Determine the (X, Y) coordinate at the center of the cell enclosing the given text.  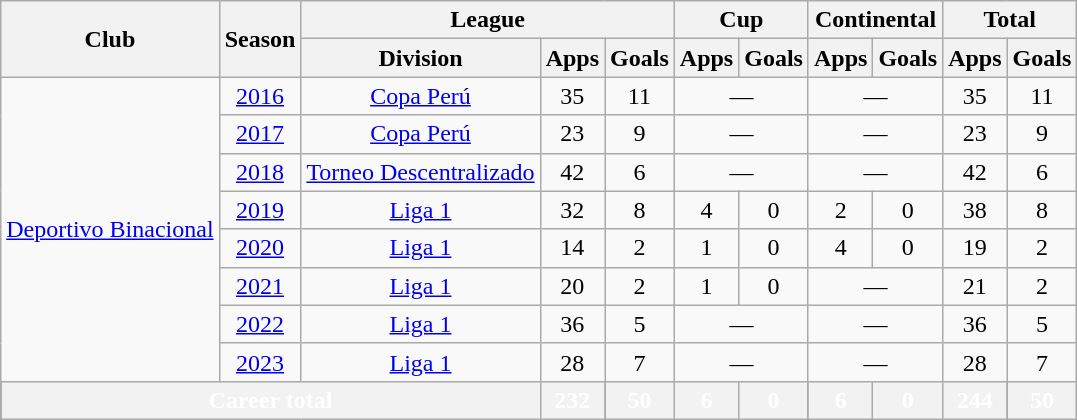
244 (975, 400)
2021 (260, 286)
32 (572, 210)
Club (110, 39)
Continental (875, 20)
20 (572, 286)
2016 (260, 96)
Total (1010, 20)
19 (975, 248)
2018 (260, 172)
Division (420, 58)
14 (572, 248)
2020 (260, 248)
Season (260, 39)
232 (572, 400)
2017 (260, 134)
2019 (260, 210)
Torneo Descentralizado (420, 172)
21 (975, 286)
38 (975, 210)
2022 (260, 324)
2023 (260, 362)
Career total (270, 400)
League (488, 20)
Cup (741, 20)
Deportivo Binacional (110, 229)
